Return [X, Y] of the center of cell containing provided text 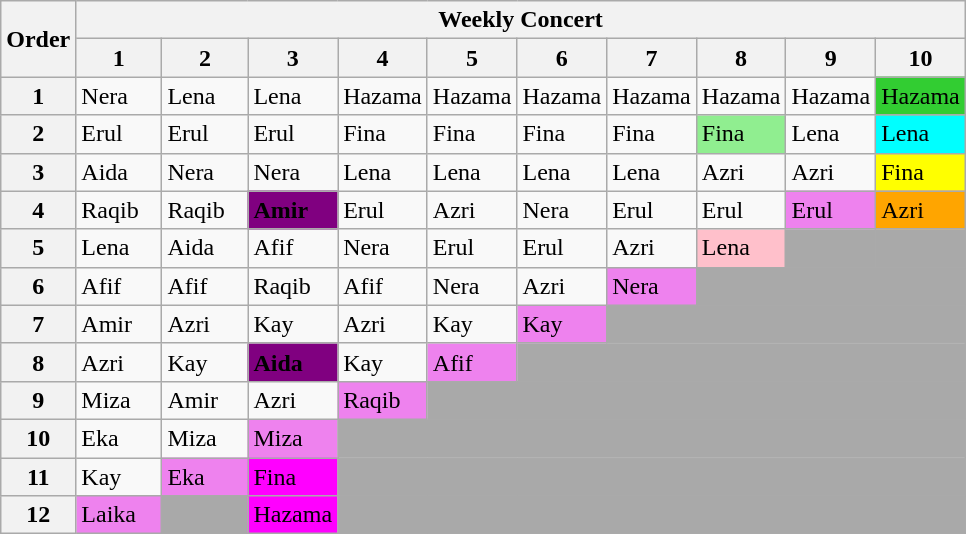
Laika [119, 515]
Weekly Concert [521, 20]
12 [38, 515]
Order [38, 39]
11 [38, 477]
